Identify which cell holds the provided text, then report its (X, Y) central coordinate. 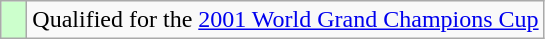
Qualified for the 2001 World Grand Champions Cup (286, 20)
